Extract the (x, y) coordinate from the center of the cell holding the provided text.  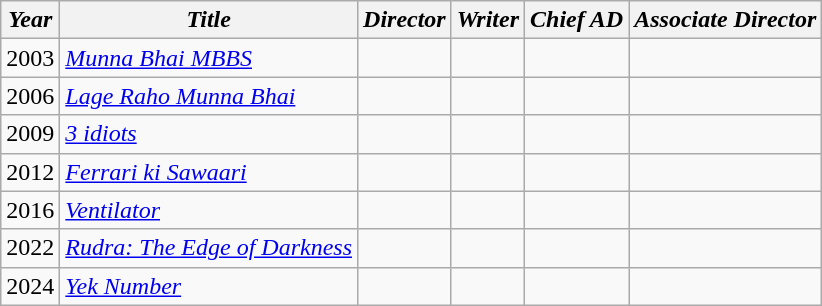
3 idiots (209, 134)
2012 (30, 172)
Ferrari ki Sawaari (209, 172)
Title (209, 20)
Ventilator (209, 210)
2024 (30, 286)
2022 (30, 248)
2006 (30, 96)
2003 (30, 58)
Lage Raho Munna Bhai (209, 96)
Yek Number (209, 286)
2016 (30, 210)
Chief AD (577, 20)
Rudra: The Edge of Darkness (209, 248)
2009 (30, 134)
Munna Bhai MBBS (209, 58)
Writer (488, 20)
Year (30, 20)
Associate Director (726, 20)
Director (405, 20)
